Return the [x, y] coordinate for the center point of the cell that contains the specified text.  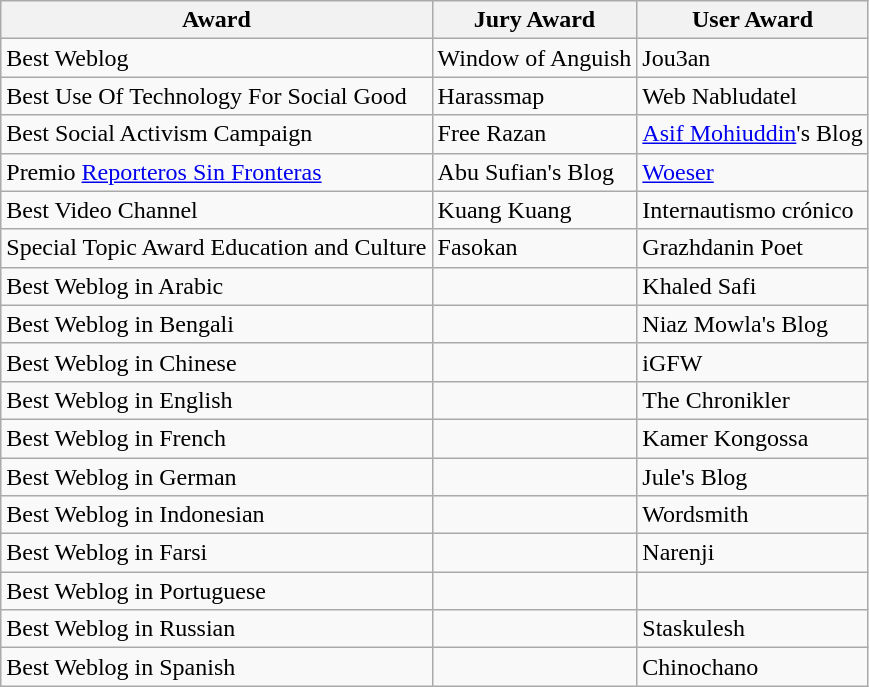
Narenji [752, 553]
Premio Reporteros Sin Fronteras [216, 172]
Best Weblog in Spanish [216, 667]
Special Topic Award Education and Culture [216, 248]
Staskulesh [752, 629]
Best Weblog [216, 58]
Best Weblog in Bengali [216, 324]
Best Video Channel [216, 210]
iGFW [752, 362]
Chinochano [752, 667]
Internautismo crónico [752, 210]
Kuang Kuang [534, 210]
Free Razan [534, 134]
Best Weblog in Indonesian [216, 515]
Web Nabludatel [752, 96]
Niaz Mowla's Blog [752, 324]
Abu Sufian's Blog [534, 172]
Jou3an [752, 58]
Window of Anguish [534, 58]
Best Weblog in German [216, 477]
Best Weblog in Russian [216, 629]
Best Weblog in Chinese [216, 362]
The Chronikler [752, 400]
Best Weblog in English [216, 400]
User Award [752, 20]
Award [216, 20]
Jule's Blog [752, 477]
Harassmap [534, 96]
Jury Award [534, 20]
Wordsmith [752, 515]
Kamer Kongossa [752, 438]
Fasokan [534, 248]
Best Weblog in Farsi [216, 553]
Best Weblog in French [216, 438]
Woeser [752, 172]
Best Use Of Technology For Social Good [216, 96]
Grazhdanin Poet [752, 248]
Best Social Activism Campaign [216, 134]
Asif Mohiuddin's Blog [752, 134]
Best Weblog in Arabic [216, 286]
Best Weblog in Portuguese [216, 591]
Khaled Safi [752, 286]
